Determine the (X, Y) coordinate at the center of the cell enclosing the given text.  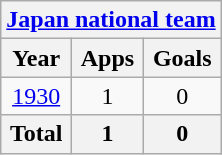
Japan national team (111, 20)
Goals (182, 58)
Apps (108, 58)
Year (36, 58)
Total (36, 134)
1930 (36, 96)
